Identify which cell holds the provided text, then report its (x, y) central coordinate. 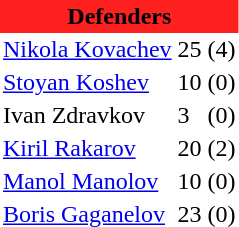
Nikola Kovachev (88, 50)
(2) (222, 148)
20 (190, 148)
Kiril Rakarov (88, 148)
Ivan Zdravkov (88, 116)
Defenders (120, 16)
25 (190, 50)
Stoyan Koshev (88, 82)
Manol Manolov (88, 182)
3 (190, 116)
(4) (222, 50)
